Search for the cell housing the specified text and yield its (X, Y) center coordinate. 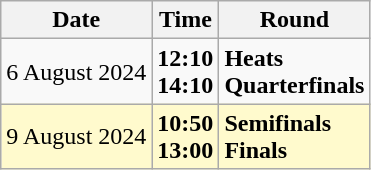
Time (186, 20)
SemifinalsFinals (294, 136)
HeatsQuarterfinals (294, 72)
9 August 2024 (76, 136)
6 August 2024 (76, 72)
10:5013:00 (186, 136)
Date (76, 20)
12:1014:10 (186, 72)
Round (294, 20)
